Output the [X, Y] coordinate of the center of the cell containing the given text.  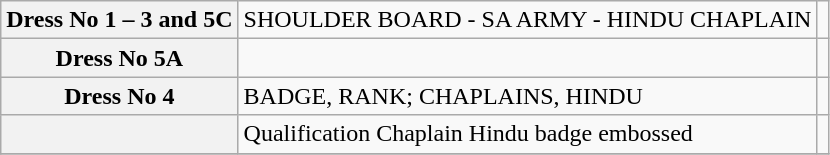
SHOULDER BOARD - SA ARMY - HINDU CHAPLAIN [528, 20]
Dress No 4 [120, 96]
Dress No 1 – 3 and 5C [120, 20]
BADGE, RANK; CHAPLAINS, HINDU [528, 96]
Dress No 5A [120, 58]
Qualification Chaplain Hindu badge embossed [528, 134]
